Find where the given text appears and provide that cell's center as [x, y] coordinate. 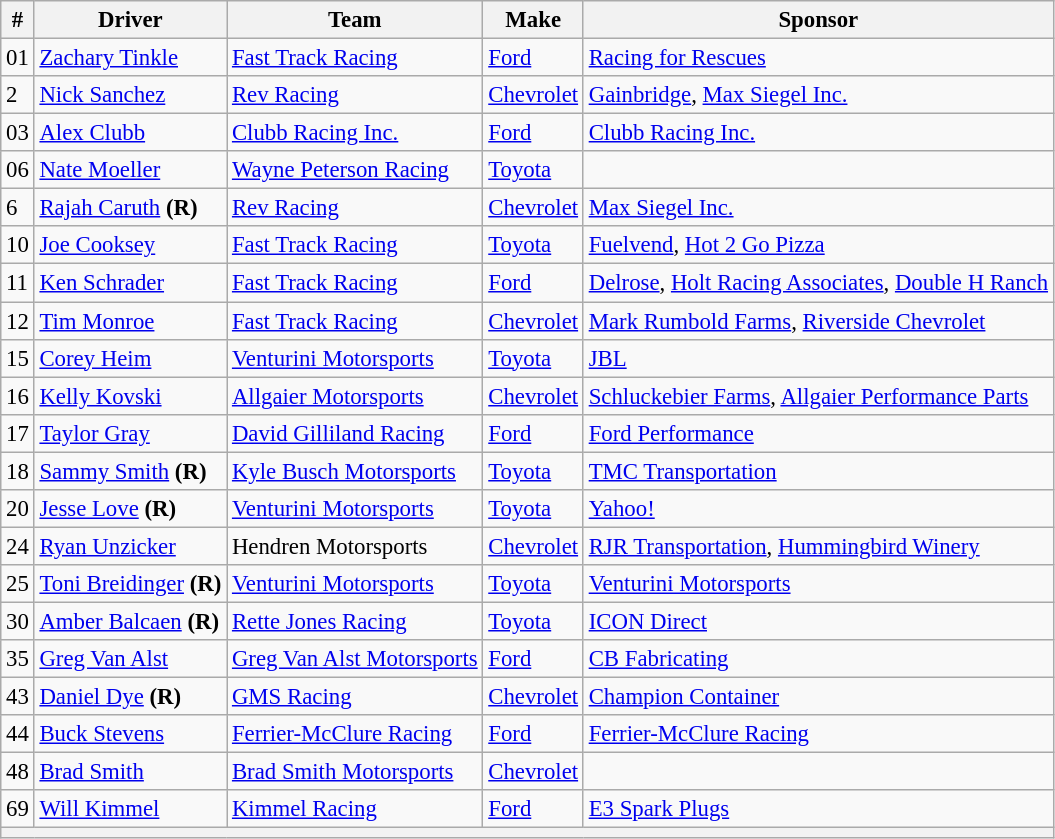
Make [533, 20]
18 [18, 471]
25 [18, 584]
Mark Rumbold Farms, Riverside Chevrolet [818, 321]
30 [18, 621]
12 [18, 321]
JBL [818, 358]
David Gilliland Racing [355, 433]
Delrose, Holt Racing Associates, Double H Ranch [818, 283]
Alex Clubb [130, 133]
Tim Monroe [130, 321]
Rette Jones Racing [355, 621]
Schluckebier Farms, Allgaier Performance Parts [818, 396]
Team [355, 20]
Nate Moeller [130, 170]
# [18, 20]
Fuelvend, Hot 2 Go Pizza [818, 245]
Allgaier Motorsports [355, 396]
Gainbridge, Max Siegel Inc. [818, 95]
Taylor Gray [130, 433]
RJR Transportation, Hummingbird Winery [818, 546]
Corey Heim [130, 358]
Kimmel Racing [355, 809]
Yahoo! [818, 509]
Greg Van Alst Motorsports [355, 659]
35 [18, 659]
Nick Sanchez [130, 95]
Jesse Love (R) [130, 509]
17 [18, 433]
69 [18, 809]
03 [18, 133]
11 [18, 283]
16 [18, 396]
43 [18, 697]
44 [18, 734]
Will Kimmel [130, 809]
Driver [130, 20]
15 [18, 358]
01 [18, 58]
Amber Balcaen (R) [130, 621]
Kyle Busch Motorsports [355, 471]
10 [18, 245]
Champion Container [818, 697]
06 [18, 170]
Max Siegel Inc. [818, 208]
Hendren Motorsports [355, 546]
48 [18, 772]
20 [18, 509]
Greg Van Alst [130, 659]
Sammy Smith (R) [130, 471]
Sponsor [818, 20]
24 [18, 546]
Joe Cooksey [130, 245]
Ford Performance [818, 433]
Ken Schrader [130, 283]
Racing for Rescues [818, 58]
TMC Transportation [818, 471]
Ryan Unzicker [130, 546]
Zachary Tinkle [130, 58]
6 [18, 208]
Rajah Caruth (R) [130, 208]
Kelly Kovski [130, 396]
Brad Smith [130, 772]
2 [18, 95]
CB Fabricating [818, 659]
Brad Smith Motorsports [355, 772]
Toni Breidinger (R) [130, 584]
GMS Racing [355, 697]
ICON Direct [818, 621]
Buck Stevens [130, 734]
E3 Spark Plugs [818, 809]
Daniel Dye (R) [130, 697]
Wayne Peterson Racing [355, 170]
